Return [x, y] of the center of cell containing provided text 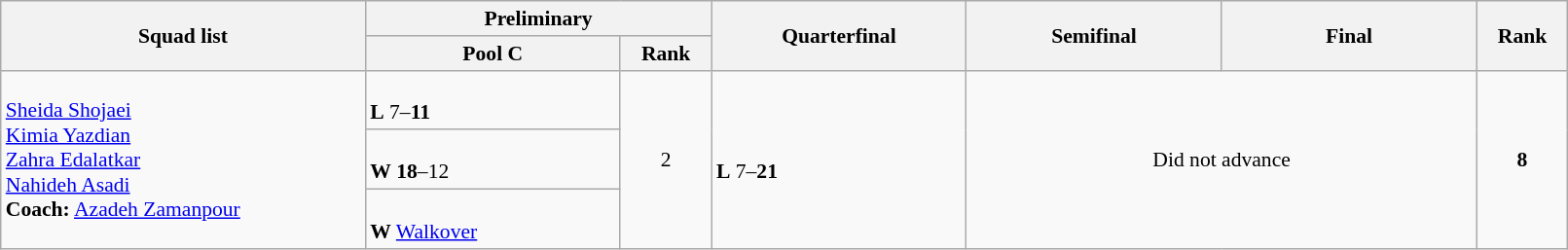
Sheida ShojaeiKimia YazdianZahra EdalatkarNahideh Asadi Coach: Azadeh Zamanpour [183, 160]
Semifinal [1094, 35]
Did not advance [1222, 160]
Final [1349, 35]
W 18–12 [492, 160]
Squad list [183, 35]
Pool C [492, 54]
8 [1522, 160]
Quarterfinal [839, 35]
L 7–21 [839, 160]
L 7–11 [492, 99]
Preliminary [538, 18]
W Walkover [492, 220]
2 [666, 160]
